Return the (X, Y) coordinate for the center point of the cell that contains the specified text.  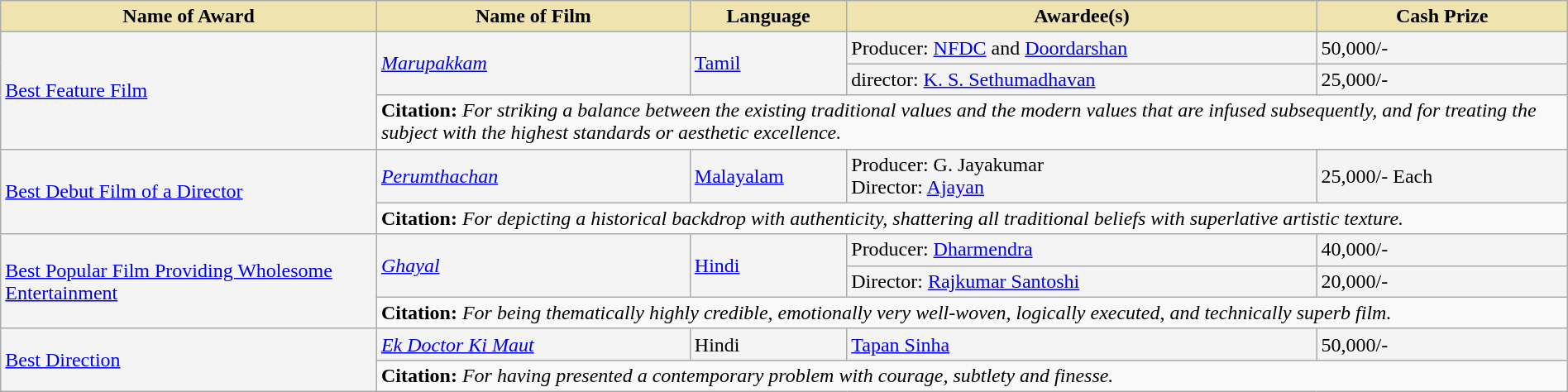
Perumthachan (533, 175)
director: K. S. Sethumadhavan (1082, 79)
40,000/- (1442, 250)
Tapan Sinha (1082, 344)
25,000/- Each (1442, 175)
Best Feature Film (189, 91)
Citation: For being thematically highly credible, emotionally very well-woven, logically executed, and technically superb film. (972, 313)
Best Debut Film of a Director (189, 192)
Name of Film (533, 17)
Director: Rajkumar Santoshi (1082, 281)
Producer: G. JayakumarDirector: Ajayan (1082, 175)
Marupakkam (533, 64)
Malayalam (767, 175)
Producer: Dharmendra (1082, 250)
Best Popular Film Providing Wholesome Entertainment (189, 281)
Tamil (767, 64)
Producer: NFDC and Doordarshan (1082, 48)
Name of Award (189, 17)
Ek Doctor Ki Maut (533, 344)
20,000/- (1442, 281)
Awardee(s) (1082, 17)
25,000/- (1442, 79)
Ghayal (533, 265)
Citation: For depicting a historical backdrop with authenticity, shattering all traditional beliefs with superlative artistic texture. (972, 218)
Cash Prize (1442, 17)
Language (767, 17)
Citation: For having presented a contemporary problem with courage, subtlety and finesse. (972, 375)
Best Direction (189, 360)
